Identify which cell holds the provided text, then report its [X, Y] central coordinate. 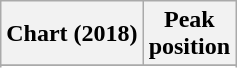
Peak position [189, 34]
Chart (2018) [72, 34]
